Identify which cell holds the provided text, then report its (X, Y) central coordinate. 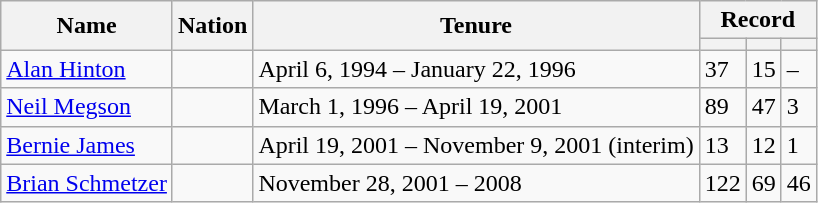
Alan Hinton (87, 69)
Nation (212, 26)
Record (758, 20)
37 (722, 69)
April 19, 2001 – November 9, 2001 (interim) (476, 145)
69 (764, 183)
Bernie James (87, 145)
13 (722, 145)
Neil Megson (87, 107)
March 1, 1996 – April 19, 2001 (476, 107)
Brian Schmetzer (87, 183)
122 (722, 183)
April 6, 1994 – January 22, 1996 (476, 69)
3 (798, 107)
Tenure (476, 26)
12 (764, 145)
46 (798, 183)
Name (87, 26)
– (798, 69)
November 28, 2001 – 2008 (476, 183)
47 (764, 107)
1 (798, 145)
15 (764, 69)
89 (722, 107)
